Locate the cell with the specified text and output its [x, y] center coordinate. 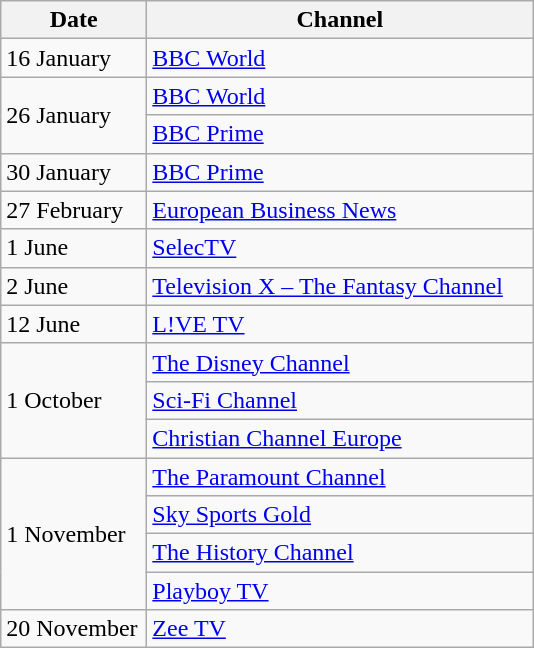
20 November [74, 629]
1 October [74, 400]
The History Channel [340, 553]
2 June [74, 286]
Date [74, 20]
30 January [74, 172]
The Paramount Channel [340, 477]
Sky Sports Gold [340, 515]
European Business News [340, 210]
16 January [74, 58]
L!VE TV [340, 324]
1 November [74, 534]
SelecTV [340, 248]
26 January [74, 115]
Television X – The Fantasy Channel [340, 286]
Sci-Fi Channel [340, 400]
1 June [74, 248]
Zee TV [340, 629]
Christian Channel Europe [340, 438]
27 February [74, 210]
The Disney Channel [340, 362]
Playboy TV [340, 591]
Channel [340, 20]
12 June [74, 324]
